For the text-containing cell, return its midpoint in (x, y) coordinate format. 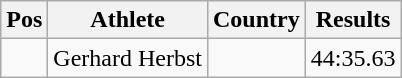
Results (353, 20)
Gerhard Herbst (128, 58)
Athlete (128, 20)
Pos (24, 20)
44:35.63 (353, 58)
Country (256, 20)
